Detect which cell encompasses the target text, then output its (X, Y) center coordinate. 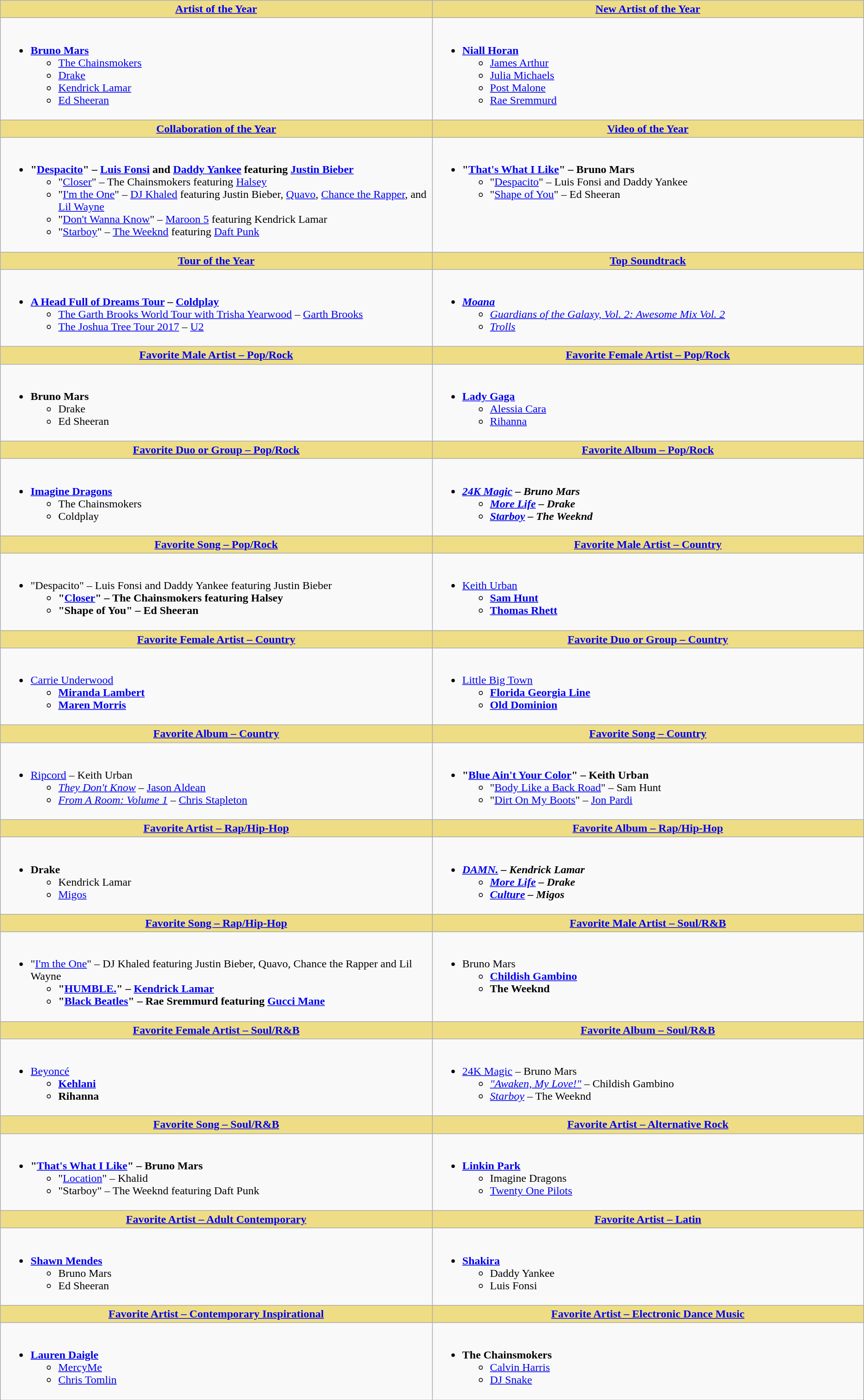
Video of the Year (648, 129)
Favorite Artist – Latin (648, 1219)
MoanaGuardians of the Galaxy, Vol. 2: Awesome Mix Vol. 2Trolls (648, 308)
Favorite Male Artist – Soul/R&B (648, 923)
Favorite Male Artist – Pop/Rock (216, 355)
New Artist of the Year (648, 9)
Favorite Male Artist – Country (648, 544)
Tour of the Year (216, 261)
Favorite Album – Pop/Rock (648, 450)
BeyoncéKehlaniRihanna (216, 1078)
DAMN. – Kendrick LamarMore Life – DrakeCulture – Migos (648, 876)
24K Magic – Bruno MarsMore Life – DrakeStarboy – The Weeknd (648, 497)
ShakiraDaddy YankeeLuis Fonsi (648, 1267)
Favorite Female Artist – Pop/Rock (648, 355)
Keith UrbanSam HuntThomas Rhett (648, 591)
Favorite Song – Country (648, 734)
Bruno MarsThe ChainsmokersDrakeKendrick LamarEd Sheeran (216, 69)
Favorite Artist – Adult Contemporary (216, 1219)
"Despacito" – Luis Fonsi and Daddy Yankee featuring Justin Bieber"Closer" – The Chainsmokers featuring Halsey"Shape of You" – Ed Sheeran (216, 591)
24K Magic – Bruno Mars"Awaken, My Love!" – Childish GambinoStarboy – The Weeknd (648, 1078)
"Blue Ain't Your Color" – Keith Urban"Body Like a Back Road" – Sam Hunt"Dirt On My Boots" – Jon Pardi (648, 781)
Favorite Song – Pop/Rock (216, 544)
Carrie UnderwoodMiranda LambertMaren Morris (216, 686)
Favorite Female Artist – Soul/R&B (216, 1030)
Favorite Artist – Rap/Hip-Hop (216, 828)
"That's What I Like" – Bruno Mars"Despacito" – Luis Fonsi and Daddy Yankee"Shape of You" – Ed Sheeran (648, 195)
Little Big TownFlorida Georgia LineOld Dominion (648, 686)
Favorite Artist – Contemporary Inspirational (216, 1314)
Top Soundtrack (648, 261)
Favorite Female Artist – Country (216, 639)
Favorite Duo or Group – Country (648, 639)
Shawn MendesBruno MarsEd Sheeran (216, 1267)
Favorite Song – Rap/Hip-Hop (216, 923)
Favorite Song – Soul/R&B (216, 1125)
Bruno MarsChildish GambinoThe Weeknd (648, 977)
Linkin ParkImagine DragonsTwenty One Pilots (648, 1172)
Collaboration of the Year (216, 129)
Lady GagaAlessia CaraRihanna (648, 402)
Favorite Duo or Group – Pop/Rock (216, 450)
Favorite Artist – Alternative Rock (648, 1125)
Imagine DragonsThe ChainsmokersColdplay (216, 497)
"That's What I Like" – Bruno Mars"Location" – Khalid"Starboy" – The Weeknd featuring Daft Punk (216, 1172)
Favorite Album – Country (216, 734)
The ChainsmokersCalvin HarrisDJ Snake (648, 1361)
Niall HoranJames ArthurJulia MichaelsPost MaloneRae Sremmurd (648, 69)
Favorite Album – Rap/Hip-Hop (648, 828)
Favorite Album – Soul/R&B (648, 1030)
Lauren DaigleMercyMeChris Tomlin (216, 1361)
Bruno MarsDrakeEd Sheeran (216, 402)
Ripcord – Keith UrbanThey Don't Know – Jason AldeanFrom A Room: Volume 1 – Chris Stapleton (216, 781)
Favorite Artist – Electronic Dance Music (648, 1314)
Artist of the Year (216, 9)
A Head Full of Dreams Tour – ColdplayThe Garth Brooks World Tour with Trisha Yearwood – Garth BrooksThe Joshua Tree Tour 2017 – U2 (216, 308)
DrakeKendrick LamarMigos (216, 876)
